Find where the given text appears and provide that cell's center as (X, Y) coordinate. 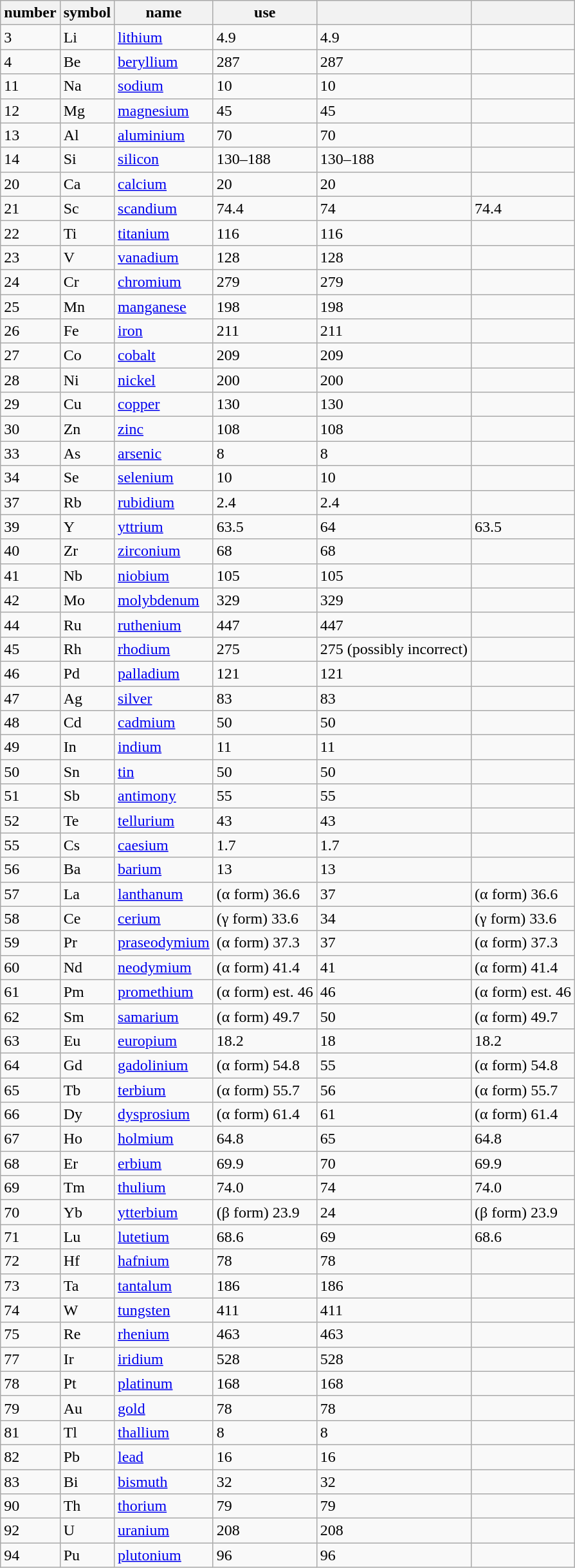
name (164, 13)
rubidium (164, 502)
uranium (164, 1531)
europium (164, 1041)
platinum (164, 1383)
erbium (164, 1163)
arsenic (164, 453)
V (87, 257)
42 (30, 600)
Al (87, 135)
beryllium (164, 62)
Pu (87, 1555)
silicon (164, 160)
samarium (164, 1016)
Sc (87, 208)
thallium (164, 1432)
calcium (164, 184)
gadolinium (164, 1065)
30 (30, 429)
Re (87, 1335)
26 (30, 331)
Sn (87, 772)
92 (30, 1531)
symbol (87, 13)
tin (164, 772)
Cd (87, 723)
Ni (87, 380)
66 (30, 1115)
lead (164, 1457)
Pd (87, 673)
In (87, 747)
praseodymium (164, 943)
58 (30, 918)
Nd (87, 967)
rhodium (164, 649)
Sb (87, 796)
67 (30, 1139)
82 (30, 1457)
48 (30, 723)
49 (30, 747)
iridium (164, 1359)
39 (30, 527)
Fe (87, 331)
zinc (164, 429)
4 (30, 62)
77 (30, 1359)
dysprosium (164, 1115)
Tb (87, 1090)
W (87, 1310)
Rb (87, 502)
Hf (87, 1261)
Li (87, 37)
94 (30, 1555)
aluminium (164, 135)
bismuth (164, 1481)
44 (30, 624)
73 (30, 1286)
ytterbium (164, 1212)
Cr (87, 282)
lanthanum (164, 894)
zirconium (164, 551)
caesium (164, 845)
neodymium (164, 967)
manganese (164, 307)
Ag (87, 698)
thorium (164, 1506)
Te (87, 821)
ruthenium (164, 624)
number (30, 13)
titanium (164, 233)
Se (87, 478)
Mn (87, 307)
12 (30, 111)
copper (164, 405)
Be (87, 62)
Rh (87, 649)
terbium (164, 1090)
chromium (164, 282)
scandium (164, 208)
cadmium (164, 723)
tungsten (164, 1310)
holmium (164, 1139)
Na (87, 86)
275 (possibly incorrect) (394, 649)
Sm (87, 1016)
275 (265, 649)
Er (87, 1163)
62 (30, 1016)
3 (30, 37)
22 (30, 233)
sodium (164, 86)
Pb (87, 1457)
use (265, 13)
Nb (87, 576)
antimony (164, 796)
Zn (87, 429)
Ho (87, 1139)
27 (30, 356)
gold (164, 1408)
U (87, 1531)
Pr (87, 943)
59 (30, 943)
barium (164, 870)
plutonium (164, 1555)
Mo (87, 600)
47 (30, 698)
Tm (87, 1188)
Yb (87, 1212)
selenium (164, 478)
60 (30, 967)
63 (30, 1041)
Cs (87, 845)
Gd (87, 1065)
molybdenum (164, 600)
thulium (164, 1188)
Ru (87, 624)
indium (164, 747)
40 (30, 551)
Zr (87, 551)
lithium (164, 37)
71 (30, 1237)
vanadium (164, 257)
Y (87, 527)
Au (87, 1408)
silver (164, 698)
cobalt (164, 356)
cerium (164, 918)
Eu (87, 1041)
iron (164, 331)
52 (30, 821)
57 (30, 894)
51 (30, 796)
14 (30, 160)
tantalum (164, 1286)
lutetium (164, 1237)
palladium (164, 673)
72 (30, 1261)
Co (87, 356)
33 (30, 453)
Ta (87, 1286)
Cu (87, 405)
Si (87, 160)
90 (30, 1506)
Dy (87, 1115)
18 (394, 1041)
Pt (87, 1383)
yttrium (164, 527)
81 (30, 1432)
21 (30, 208)
magnesium (164, 111)
23 (30, 257)
25 (30, 307)
Ce (87, 918)
rhenium (164, 1335)
nickel (164, 380)
Pm (87, 992)
75 (30, 1335)
As (87, 453)
Bi (87, 1481)
Ba (87, 870)
Th (87, 1506)
Lu (87, 1237)
Mg (87, 111)
29 (30, 405)
tellurium (164, 821)
Ca (87, 184)
hafnium (164, 1261)
Ti (87, 233)
28 (30, 380)
niobium (164, 576)
promethium (164, 992)
Tl (87, 1432)
La (87, 894)
Ir (87, 1359)
